Pinpoint the cell where the given text exists, returning its [X, Y] midpoint coordinate. 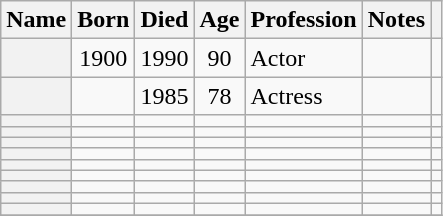
Age [220, 20]
1900 [104, 58]
90 [220, 58]
Name [36, 20]
1990 [164, 58]
Profession [304, 20]
Actress [304, 96]
Notes [396, 20]
Born [104, 20]
Actor [304, 58]
78 [220, 96]
Died [164, 20]
1985 [164, 96]
